Detect which cell encompasses the target text, then output its [x, y] center coordinate. 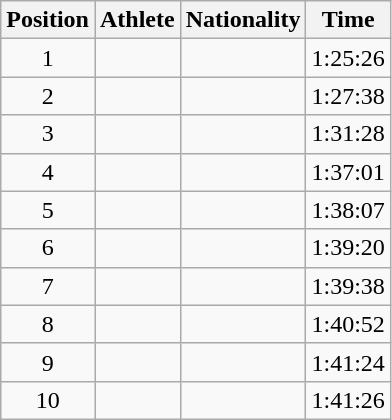
1:39:38 [348, 286]
6 [48, 248]
Athlete [137, 20]
Position [48, 20]
1:38:07 [348, 210]
1:27:38 [348, 96]
7 [48, 286]
1:40:52 [348, 324]
1:41:24 [348, 362]
Nationality [243, 20]
4 [48, 172]
1:25:26 [348, 58]
3 [48, 134]
1:37:01 [348, 172]
1:31:28 [348, 134]
1:39:20 [348, 248]
9 [48, 362]
1:41:26 [348, 400]
2 [48, 96]
5 [48, 210]
8 [48, 324]
Time [348, 20]
10 [48, 400]
1 [48, 58]
